Identify which cell holds the provided text, then report its (X, Y) central coordinate. 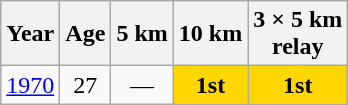
— (142, 85)
27 (86, 85)
3 × 5 kmrelay (298, 34)
5 km (142, 34)
1970 (30, 85)
Year (30, 34)
Age (86, 34)
10 km (210, 34)
